From the cell containing the given text, extract its center point as [X, Y] coordinate. 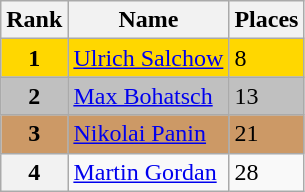
Max Bohatsch [148, 96]
3 [34, 134]
13 [266, 96]
Martin Gordan [148, 172]
2 [34, 96]
Name [148, 20]
Ulrich Salchow [148, 58]
4 [34, 172]
28 [266, 172]
21 [266, 134]
Rank [34, 20]
1 [34, 58]
Nikolai Panin [148, 134]
8 [266, 58]
Places [266, 20]
